Output the (X, Y) coordinate of the center of the cell containing the given text.  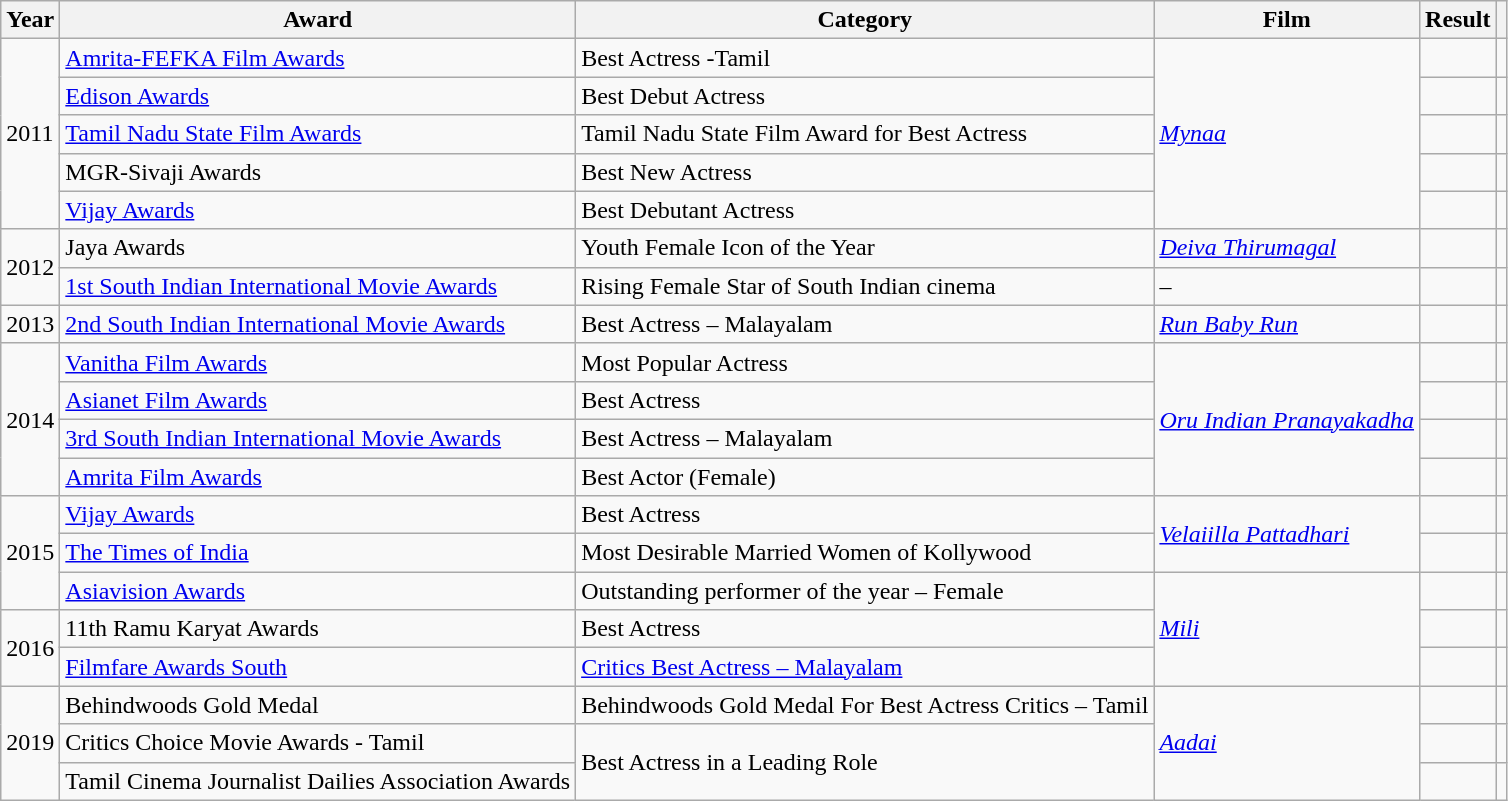
Year (30, 20)
Award (318, 20)
3rd South Indian International Movie Awards (318, 438)
Result (1458, 20)
– (1287, 286)
2015 (30, 553)
1st South Indian International Movie Awards (318, 286)
Jaya Awards (318, 248)
Velaiilla Pattadhari (1287, 534)
Asianet Film Awards (318, 400)
Category (865, 20)
Most Popular Actress (865, 362)
2011 (30, 134)
Amrita-FEFKA Film Awards (318, 58)
Most Desirable Married Women of Kollywood (865, 553)
Amrita Film Awards (318, 477)
Behindwoods Gold Medal For Best Actress Critics – Tamil (865, 705)
Best Debutant Actress (865, 210)
Tamil Cinema Journalist Dailies Association Awards (318, 781)
Vanitha Film Awards (318, 362)
Best Actress in a Leading Role (865, 762)
2019 (30, 743)
MGR-Sivaji Awards (318, 172)
Mili (1287, 629)
2014 (30, 419)
Tamil Nadu State Film Awards (318, 134)
Oru Indian Pranayakadha (1287, 419)
Filmfare Awards South (318, 667)
Tamil Nadu State Film Award for Best Actress (865, 134)
11th Ramu Karyat Awards (318, 629)
Critics Best Actress – Malayalam (865, 667)
Aadai (1287, 743)
Behindwoods Gold Medal (318, 705)
Critics Choice Movie Awards - Tamil (318, 743)
2013 (30, 324)
2016 (30, 648)
Run Baby Run (1287, 324)
Deiva Thirumagal (1287, 248)
Best Debut Actress (865, 96)
Best New Actress (865, 172)
2012 (30, 267)
Asiavision Awards (318, 591)
Best Actor (Female) (865, 477)
Edison Awards (318, 96)
2nd South Indian International Movie Awards (318, 324)
Mynaa (1287, 134)
Best Actress -Tamil (865, 58)
Film (1287, 20)
Rising Female Star of South Indian cinema (865, 286)
Outstanding performer of the year – Female (865, 591)
Youth Female Icon of the Year (865, 248)
The Times of India (318, 553)
